Output the (X, Y) coordinate of the center of the cell containing the given text.  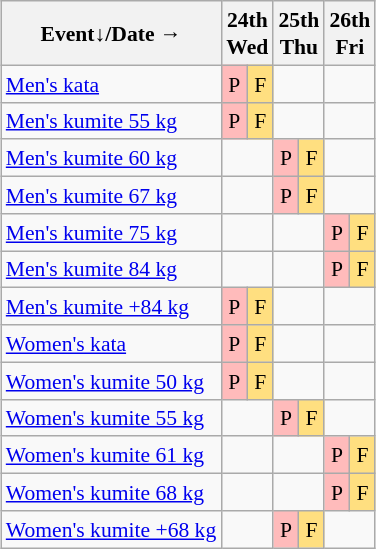
Women's kumite 50 kg (112, 380)
Men's kumite 84 kg (112, 268)
Women's kumite +68 kg (112, 528)
Men's kumite 75 kg (112, 232)
Men's kumite 55 kg (112, 120)
Women's kumite 68 kg (112, 492)
24thWed (247, 33)
Women's kumite 61 kg (112, 454)
Event↓/Date → (112, 33)
26thFri (350, 33)
Men's kumite +84 kg (112, 306)
25thThu (298, 33)
Women's kumite 55 kg (112, 418)
Men's kumite 67 kg (112, 194)
Men's kumite 60 kg (112, 158)
Men's kata (112, 84)
Women's kata (112, 344)
